Return the (X, Y) coordinate for the center point of the cell that contains the specified text.  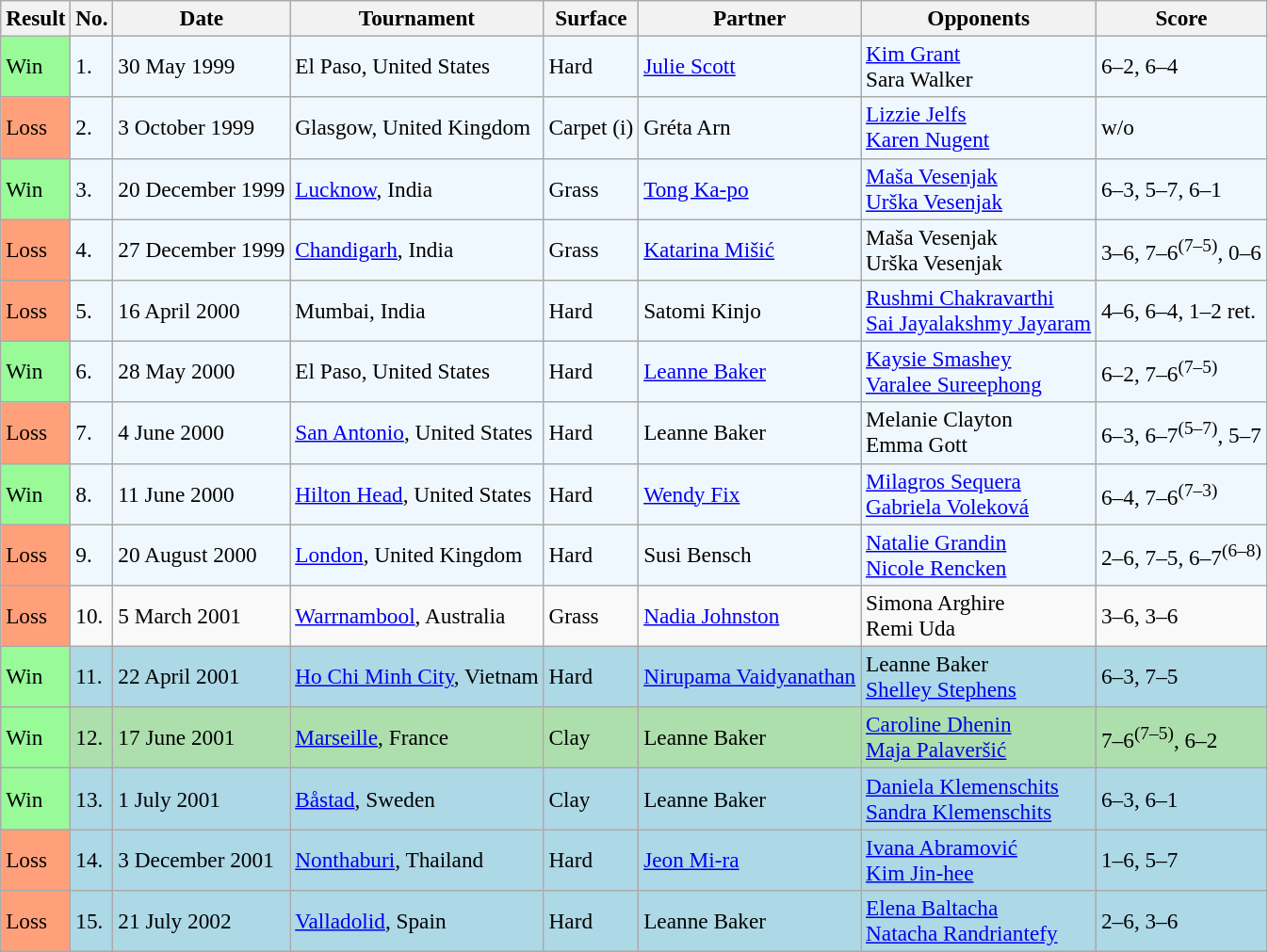
20 December 1999 (202, 188)
San Antonio, United States (416, 433)
22 April 2001 (202, 676)
Chandigarh, India (416, 249)
Surface (592, 18)
17 June 2001 (202, 738)
7. (92, 433)
Wendy Fix (750, 493)
Katarina Mišić (750, 249)
Båstad, Sweden (416, 799)
9. (92, 554)
3 October 1999 (202, 128)
14. (92, 859)
3. (92, 188)
6–2, 6–4 (1181, 66)
Daniela Klemenschits Sandra Klemenschits (979, 799)
Susi Bensch (750, 554)
3 December 2001 (202, 859)
27 December 1999 (202, 249)
2–6, 3–6 (1181, 921)
3–6, 3–6 (1181, 616)
28 May 2000 (202, 371)
6–3, 5–7, 6–1 (1181, 188)
Partner (750, 18)
2–6, 7–5, 6–7(6–8) (1181, 554)
6–3, 6–7(5–7), 5–7 (1181, 433)
Rushmi Chakravarthi Sai Jayalakshmy Jayaram (979, 311)
Opponents (979, 18)
3–6, 7–6(7–5), 0–6 (1181, 249)
Julie Scott (750, 66)
No. (92, 18)
Nirupama Vaidyanathan (750, 676)
20 August 2000 (202, 554)
6–3, 6–1 (1181, 799)
Kaysie Smashey Varalee Sureephong (979, 371)
21 July 2002 (202, 921)
Leanne Baker Shelley Stephens (979, 676)
Milagros Sequera Gabriela Voleková (979, 493)
Lucknow, India (416, 188)
5 March 2001 (202, 616)
1. (92, 66)
Ho Chi Minh City, Vietnam (416, 676)
Glasgow, United Kingdom (416, 128)
Carpet (i) (592, 128)
11 June 2000 (202, 493)
1–6, 5–7 (1181, 859)
12. (92, 738)
Date (202, 18)
4–6, 6–4, 1–2 ret. (1181, 311)
Mumbai, India (416, 311)
Tong Ka-po (750, 188)
6. (92, 371)
16 April 2000 (202, 311)
Jeon Mi-ra (750, 859)
Satomi Kinjo (750, 311)
1 July 2001 (202, 799)
Warrnambool, Australia (416, 616)
8. (92, 493)
Nadia Johnston (750, 616)
Ivana Abramović Kim Jin-hee (979, 859)
4. (92, 249)
10. (92, 616)
6–2, 7–6(7–5) (1181, 371)
Melanie Clayton Emma Gott (979, 433)
15. (92, 921)
Simona Arghire Remi Uda (979, 616)
Hilton Head, United States (416, 493)
Gréta Arn (750, 128)
Result (36, 18)
Nonthaburi, Thailand (416, 859)
5. (92, 311)
30 May 1999 (202, 66)
7–6(7–5), 6–2 (1181, 738)
2. (92, 128)
London, United Kingdom (416, 554)
Elena Baltacha Natacha Randriantefy (979, 921)
Natalie Grandin Nicole Rencken (979, 554)
Valladolid, Spain (416, 921)
6–4, 7–6(7–3) (1181, 493)
6–3, 7–5 (1181, 676)
Score (1181, 18)
Kim Grant Sara Walker (979, 66)
11. (92, 676)
Marseille, France (416, 738)
13. (92, 799)
Caroline Dhenin Maja Palaveršić (979, 738)
4 June 2000 (202, 433)
w/o (1181, 128)
Tournament (416, 18)
Lizzie Jelfs Karen Nugent (979, 128)
